Detect which cell encompasses the target text, then output its [x, y] center coordinate. 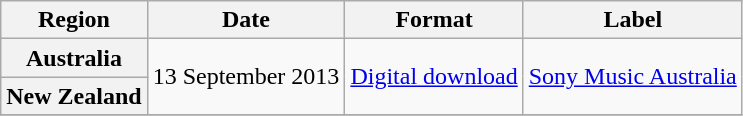
Region [74, 20]
Sony Music Australia [632, 77]
New Zealand [74, 96]
13 September 2013 [246, 77]
Label [632, 20]
Date [246, 20]
Australia [74, 58]
Format [434, 20]
Digital download [434, 77]
